Extract the (X, Y) coordinate from the center of the cell holding the provided text.  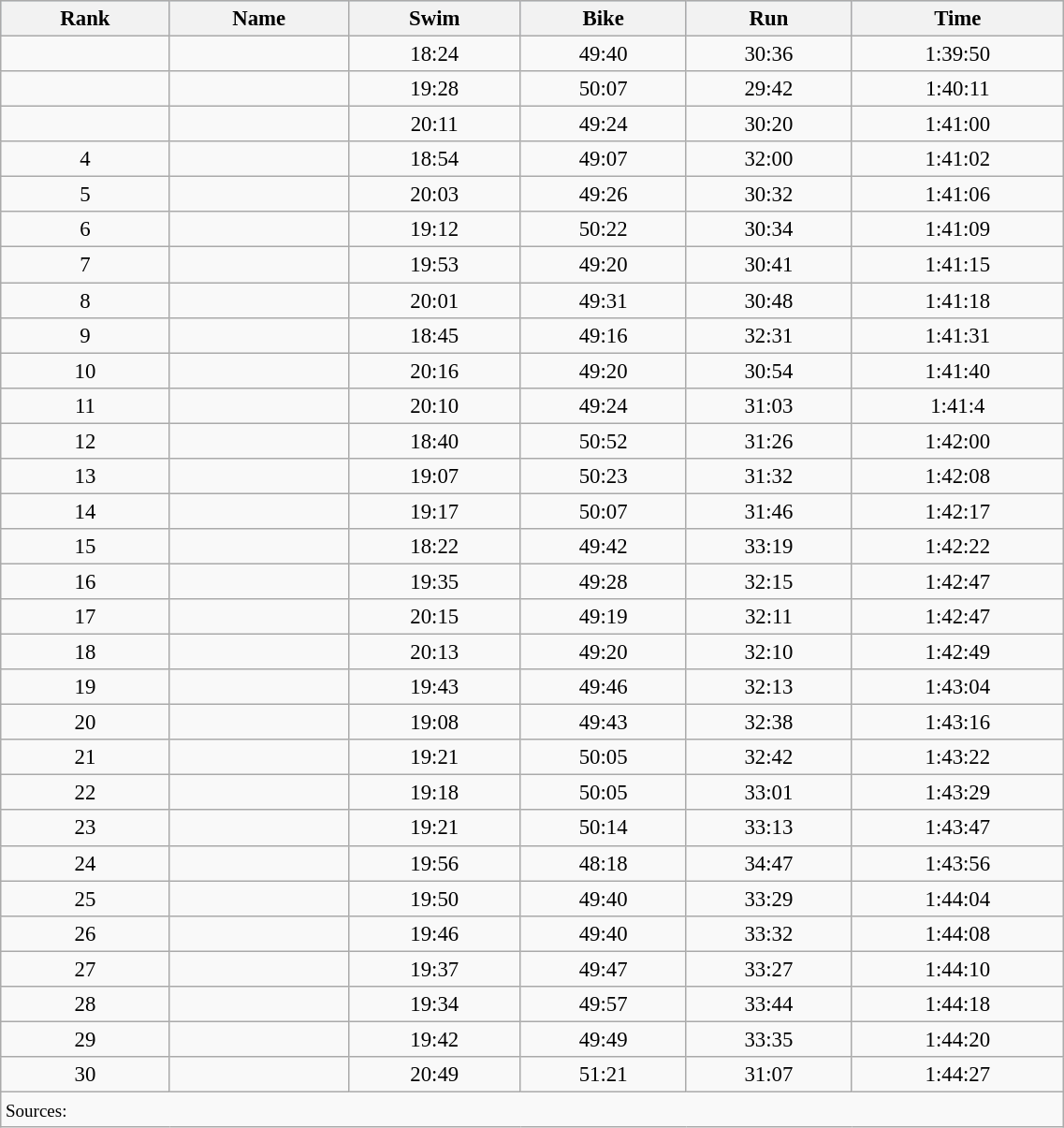
49:31 (603, 300)
49:16 (603, 335)
18:45 (434, 335)
1:43:16 (958, 723)
19:12 (434, 229)
33:29 (769, 899)
9 (85, 335)
31:07 (769, 1075)
26 (85, 933)
19:08 (434, 723)
20:11 (434, 125)
1:42:00 (958, 441)
Rank (85, 19)
19:46 (434, 933)
6 (85, 229)
30:41 (769, 265)
32:38 (769, 723)
18:24 (434, 54)
30:32 (769, 195)
19:28 (434, 89)
30:48 (769, 300)
19:42 (434, 1039)
1:43:29 (958, 793)
1:41:40 (958, 371)
32:13 (769, 687)
49:07 (603, 159)
33:27 (769, 969)
1:41:4 (958, 405)
31:32 (769, 476)
21 (85, 757)
15 (85, 547)
50:14 (603, 828)
22 (85, 793)
23 (85, 828)
29 (85, 1039)
19:35 (434, 581)
1:40:11 (958, 89)
Bike (603, 19)
33:01 (769, 793)
7 (85, 265)
49:46 (603, 687)
20:03 (434, 195)
18:54 (434, 159)
1:41:18 (958, 300)
49:43 (603, 723)
Time (958, 19)
8 (85, 300)
1:41:02 (958, 159)
19:53 (434, 265)
1:44:04 (958, 899)
49:26 (603, 195)
25 (85, 899)
1:42:49 (958, 652)
1:43:04 (958, 687)
Name (258, 19)
32:11 (769, 617)
Run (769, 19)
50:52 (603, 441)
49:49 (603, 1039)
1:41:15 (958, 265)
1:44:08 (958, 933)
1:41:09 (958, 229)
20:13 (434, 652)
51:21 (603, 1075)
49:28 (603, 581)
20:15 (434, 617)
1:41:06 (958, 195)
33:32 (769, 933)
5 (85, 195)
30:54 (769, 371)
14 (85, 511)
31:46 (769, 511)
30:20 (769, 125)
28 (85, 1004)
20:49 (434, 1075)
1:43:47 (958, 828)
19:37 (434, 969)
33:35 (769, 1039)
1:44:10 (958, 969)
16 (85, 581)
20:01 (434, 300)
13 (85, 476)
33:44 (769, 1004)
32:15 (769, 581)
49:47 (603, 969)
17 (85, 617)
19:34 (434, 1004)
29:42 (769, 89)
19 (85, 687)
33:13 (769, 828)
1:42:08 (958, 476)
1:39:50 (958, 54)
30 (85, 1075)
32:31 (769, 335)
33:19 (769, 547)
1:43:56 (958, 863)
30:34 (769, 229)
18:22 (434, 547)
20:10 (434, 405)
19:50 (434, 899)
1:43:22 (958, 757)
31:03 (769, 405)
19:17 (434, 511)
31:26 (769, 441)
1:42:17 (958, 511)
32:42 (769, 757)
27 (85, 969)
24 (85, 863)
1:41:31 (958, 335)
34:47 (769, 863)
50:23 (603, 476)
20 (85, 723)
30:36 (769, 54)
19:07 (434, 476)
49:19 (603, 617)
19:43 (434, 687)
Sources: (532, 1109)
49:57 (603, 1004)
1:42:22 (958, 547)
1:41:00 (958, 125)
19:18 (434, 793)
4 (85, 159)
50:22 (603, 229)
18:40 (434, 441)
18 (85, 652)
12 (85, 441)
32:00 (769, 159)
10 (85, 371)
48:18 (603, 863)
19:56 (434, 863)
11 (85, 405)
20:16 (434, 371)
1:44:27 (958, 1075)
49:42 (603, 547)
Swim (434, 19)
1:44:20 (958, 1039)
1:44:18 (958, 1004)
32:10 (769, 652)
